Pinpoint the cell where the given text exists, returning its [X, Y] midpoint coordinate. 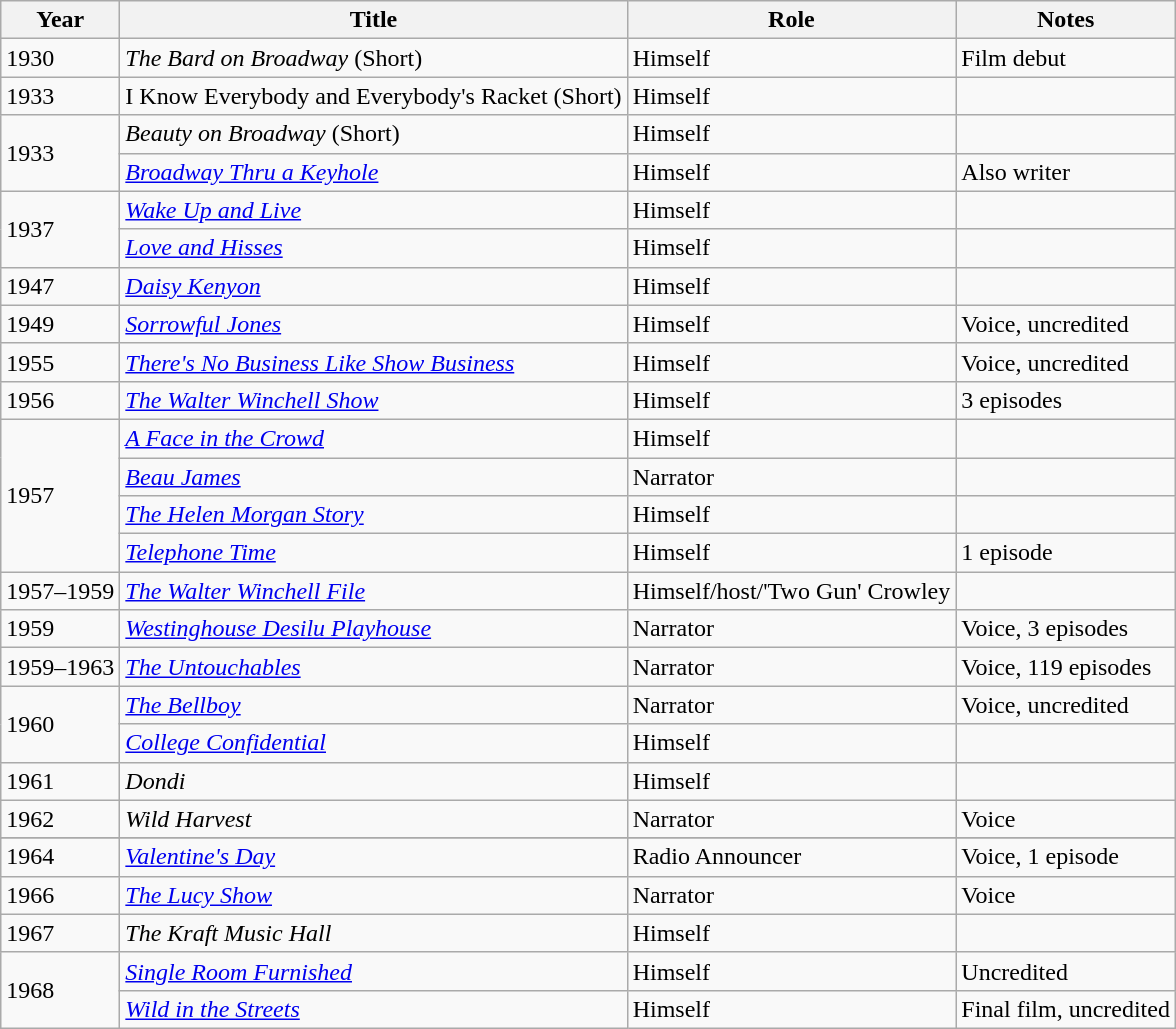
1947 [60, 286]
1 episode [1066, 553]
Beau James [374, 477]
The Walter Winchell Show [374, 400]
Valentine's Day [374, 857]
Year [60, 20]
Wake Up and Live [374, 210]
1949 [60, 324]
1967 [60, 933]
Daisy Kenyon [374, 286]
Broadway Thru a Keyhole [374, 172]
There's No Business Like Show Business [374, 362]
Wild Harvest [374, 819]
College Confidential [374, 743]
Radio Announcer [792, 857]
The Walter Winchell File [374, 591]
1957–1959 [60, 591]
Sorrowful Jones [374, 324]
Final film, uncredited [1066, 1009]
1956 [60, 400]
Also writer [1066, 172]
1957 [60, 495]
Westinghouse Desilu Playhouse [374, 629]
The Kraft Music Hall [374, 933]
1959 [60, 629]
1937 [60, 229]
1960 [60, 724]
1968 [60, 990]
Voice, 119 episodes [1066, 667]
Uncredited [1066, 971]
The Lucy Show [374, 895]
A Face in the Crowd [374, 438]
Beauty on Broadway (Short) [374, 134]
The Helen Morgan Story [374, 515]
1962 [60, 819]
Film debut [1066, 58]
Title [374, 20]
Role [792, 20]
Single Room Furnished [374, 971]
I Know Everybody and Everybody's Racket (Short) [374, 96]
The Bellboy [374, 705]
1959–1963 [60, 667]
Telephone Time [374, 553]
The Bard on Broadway (Short) [374, 58]
1955 [60, 362]
3 episodes [1066, 400]
1964 [60, 857]
Notes [1066, 20]
Voice, 1 episode [1066, 857]
1961 [60, 781]
Love and Hisses [374, 248]
1930 [60, 58]
Dondi [374, 781]
Voice, 3 episodes [1066, 629]
Himself/host/'Two Gun' Crowley [792, 591]
The Untouchables [374, 667]
Wild in the Streets [374, 1009]
1966 [60, 895]
